Provide the [X, Y] coordinate of the cell's center where the given text is located.  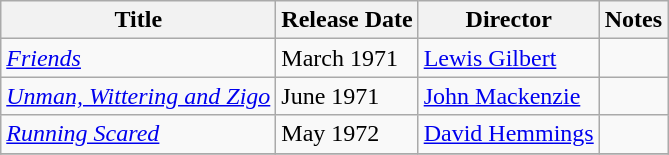
Lewis Gilbert [508, 58]
Running Scared [138, 134]
Director [508, 20]
John Mackenzie [508, 96]
Friends [138, 58]
Title [138, 20]
May 1972 [347, 134]
June 1971 [347, 96]
Release Date [347, 20]
March 1971 [347, 58]
Notes [633, 20]
David Hemmings [508, 134]
Unman, Wittering and Zigo [138, 96]
